Find where the given text appears and provide that cell's center as [X, Y] coordinate. 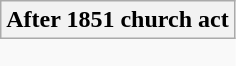
After 1851 church act [118, 20]
